Locate the cell with the specified text and output its (X, Y) center coordinate. 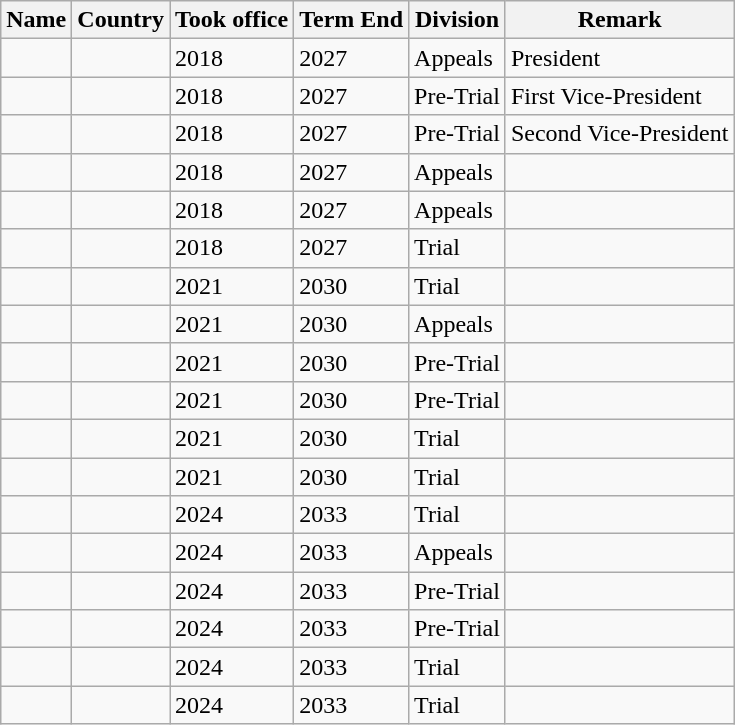
First Vice-President (619, 96)
Term End (352, 20)
Name (36, 20)
President (619, 58)
Second Vice-President (619, 134)
Country (121, 20)
Took office (232, 20)
Division (458, 20)
Remark (619, 20)
